Identify which cell holds the provided text, then report its (X, Y) central coordinate. 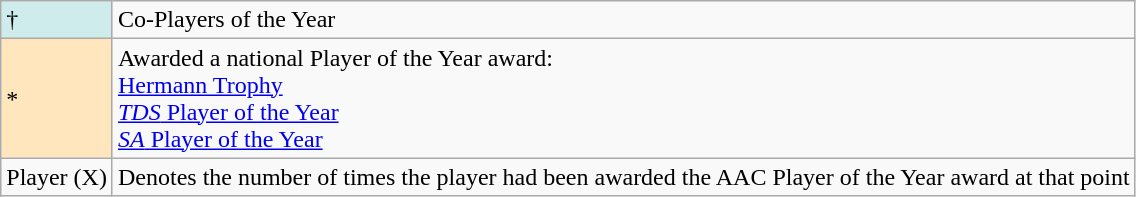
* (57, 98)
Awarded a national Player of the Year award:Hermann TrophyTDS Player of the YearSA Player of the Year (624, 98)
Denotes the number of times the player had been awarded the AAC Player of the Year award at that point (624, 177)
Player (X) (57, 177)
Co-Players of the Year (624, 20)
† (57, 20)
